Capture the cell that displays the provided text and extract its [X, Y] central coordinate. 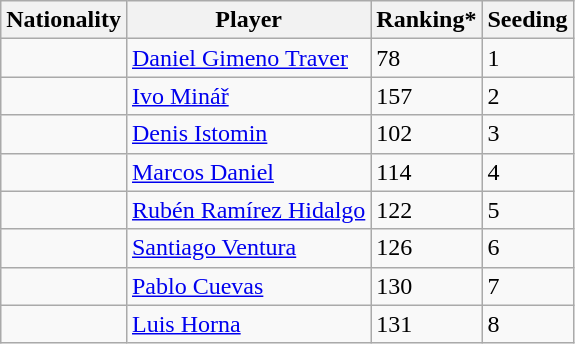
157 [426, 96]
Nationality [64, 20]
Denis Istomin [248, 134]
126 [426, 248]
114 [426, 172]
Marcos Daniel [248, 172]
2 [528, 96]
Luis Horna [248, 324]
78 [426, 58]
Rubén Ramírez Hidalgo [248, 210]
Seeding [528, 20]
8 [528, 324]
3 [528, 134]
7 [528, 286]
130 [426, 286]
131 [426, 324]
122 [426, 210]
102 [426, 134]
Ivo Minář [248, 96]
6 [528, 248]
Pablo Cuevas [248, 286]
1 [528, 58]
Santiago Ventura [248, 248]
Player [248, 20]
4 [528, 172]
Daniel Gimeno Traver [248, 58]
5 [528, 210]
Ranking* [426, 20]
